Capture the cell that displays the provided text and extract its [x, y] central coordinate. 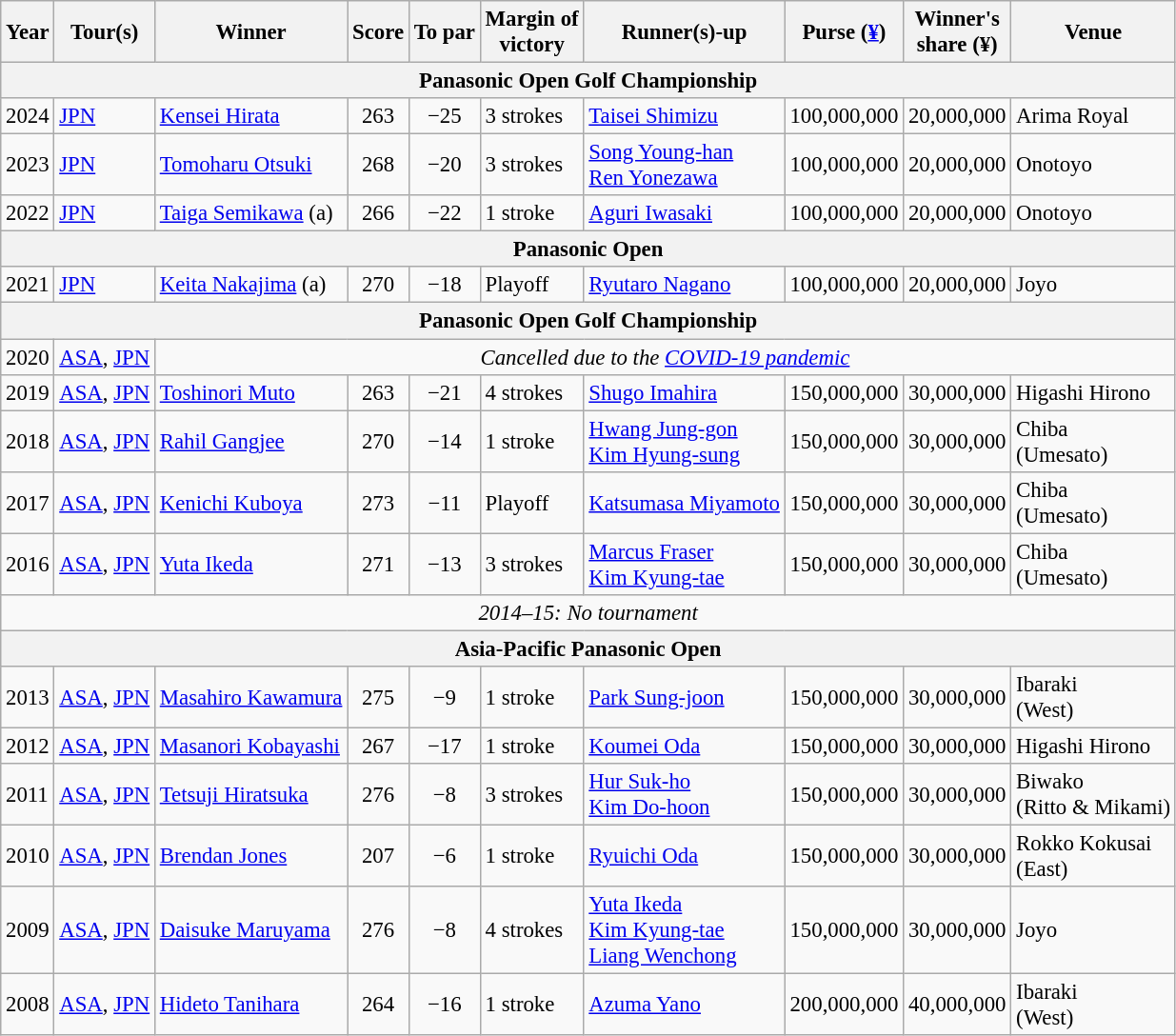
Score [379, 32]
−18 [444, 285]
Masahiro Kawamura [250, 697]
2012 [28, 746]
Venue [1093, 32]
−13 [444, 564]
271 [379, 564]
Taiga Semikawa (a) [250, 213]
Katsumasa Miyamoto [684, 503]
2023 [28, 166]
−6 [444, 857]
−17 [444, 746]
268 [379, 166]
2017 [28, 503]
Brendan Jones [250, 857]
Winner [250, 32]
2014–15: No tournament [588, 613]
Purse (¥) [844, 32]
Marcus Fraser Kim Kyung-tae [684, 564]
2011 [28, 794]
2022 [28, 213]
Tour(s) [105, 32]
Hwang Jung-gon Kim Hyung-sung [684, 442]
Masanori Kobayashi [250, 746]
Arima Royal [1093, 116]
Rahil Gangjee [250, 442]
−11 [444, 503]
Kensei Hirata [250, 116]
Cancelled due to the COVID-19 pandemic [665, 357]
Tomoharu Otsuki [250, 166]
207 [379, 857]
267 [379, 746]
Ryutaro Nagano [684, 285]
Rokko Kokusai(East) [1093, 857]
Asia-Pacific Panasonic Open [588, 648]
Park Sung-joon [684, 697]
Kenichi Kuboya [250, 503]
273 [379, 503]
Year [28, 32]
−20 [444, 166]
−16 [444, 1006]
2020 [28, 357]
−21 [444, 392]
Taisei Shimizu [684, 116]
Aguri Iwasaki [684, 213]
Shugo Imahira [684, 392]
2018 [28, 442]
Yuta Ikeda [250, 564]
Hur Suk-ho Kim Do-hoon [684, 794]
275 [379, 697]
2013 [28, 697]
Song Young-han Ren Yonezawa [684, 166]
Keita Nakajima (a) [250, 285]
Yuta Ikeda Kim Kyung-tae Liang Wenchong [684, 930]
2024 [28, 116]
Daisuke Maruyama [250, 930]
Runner(s)-up [684, 32]
Koumei Oda [684, 746]
−22 [444, 213]
264 [379, 1006]
2021 [28, 285]
Panasonic Open [588, 249]
200,000,000 [844, 1006]
Tetsuji Hiratsuka [250, 794]
Winner'sshare (¥) [958, 32]
−25 [444, 116]
Margin ofvictory [531, 32]
Biwako(Ritto & Mikami) [1093, 794]
Ryuichi Oda [684, 857]
−9 [444, 697]
−14 [444, 442]
To par [444, 32]
Hideto Tanihara [250, 1006]
266 [379, 213]
Azuma Yano [684, 1006]
2016 [28, 564]
40,000,000 [958, 1006]
2008 [28, 1006]
Toshinori Muto [250, 392]
2010 [28, 857]
2019 [28, 392]
2009 [28, 930]
